For the text-containing cell, return its midpoint in [X, Y] coordinate format. 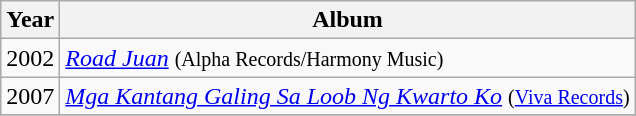
Mga Kantang Galing Sa Loob Ng Kwarto Ko (Viva Records) [348, 96]
2002 [30, 58]
2007 [30, 96]
Road Juan (Alpha Records/Harmony Music) [348, 58]
Album [348, 20]
Year [30, 20]
